Scan for the cell matching the given text and deliver its (x, y) coordinate at center. 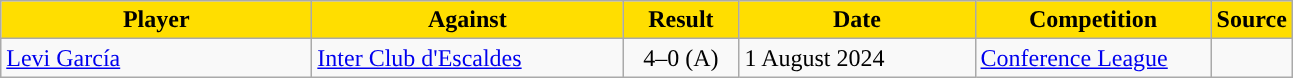
Inter Club d'Escaldes (468, 58)
4–0 (A) (681, 58)
Source (1252, 20)
1 August 2024 (857, 58)
Against (468, 20)
Result (681, 20)
Conference League (1093, 58)
Date (857, 20)
Player (156, 20)
Competition (1093, 20)
Levi García (156, 58)
